Scan for the cell matching the given text and deliver its (X, Y) coordinate at center. 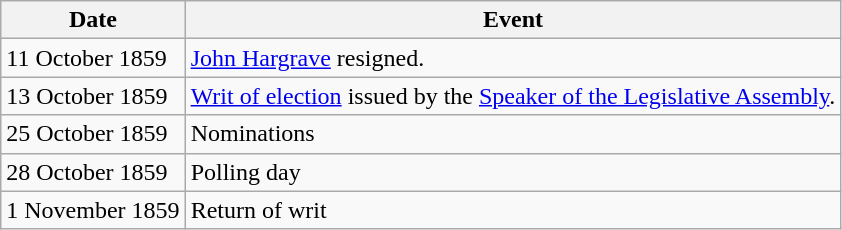
Nominations (513, 134)
13 October 1859 (93, 96)
28 October 1859 (93, 172)
11 October 1859 (93, 58)
Polling day (513, 172)
Writ of election issued by the Speaker of the Legislative Assembly. (513, 96)
25 October 1859 (93, 134)
John Hargrave resigned. (513, 58)
Date (93, 20)
1 November 1859 (93, 210)
Return of writ (513, 210)
Event (513, 20)
